Capture the cell that displays the provided text and extract its [x, y] central coordinate. 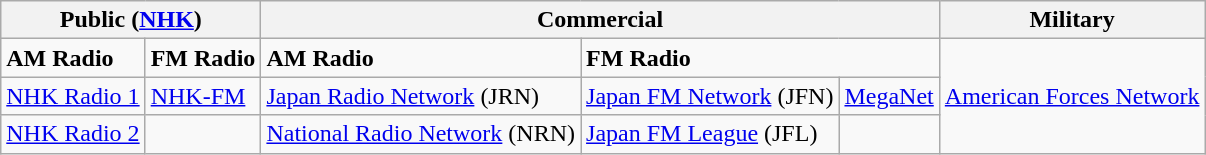
American Forces Network [1072, 96]
Japan Radio Network (JRN) [421, 96]
MegaNet [889, 96]
National Radio Network (NRN) [421, 134]
NHK Radio 2 [73, 134]
NHK-FM [203, 96]
NHK Radio 1 [73, 96]
Commercial [600, 20]
Japan FM League (JFL) [710, 134]
Military [1072, 20]
Japan FM Network (JFN) [710, 96]
Public (NHK) [131, 20]
